Detect which cell encompasses the target text, then output its [X, Y] center coordinate. 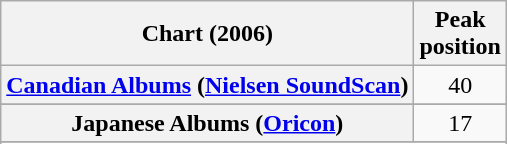
40 [460, 85]
Canadian Albums (Nielsen SoundScan) [208, 85]
Chart (2006) [208, 34]
Peak position [460, 34]
17 [460, 123]
Japanese Albums (Oricon) [208, 123]
